Determine the [x, y] coordinate at the center of the cell enclosing the given text.  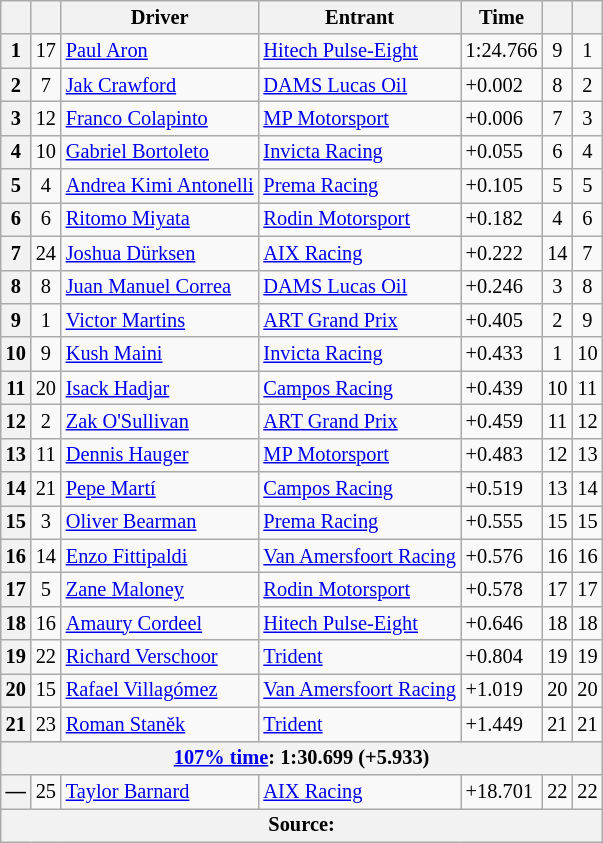
Driver [160, 17]
— [16, 791]
Taylor Barnard [160, 791]
Entrant [360, 17]
24 [46, 253]
Isack Hadjar [160, 388]
Franco Colapinto [160, 118]
Paul Aron [160, 51]
+0.002 [502, 85]
+0.182 [502, 219]
+0.433 [502, 354]
+18.701 [502, 791]
+0.804 [502, 657]
Oliver Bearman [160, 522]
Ritomo Miyata [160, 219]
Joshua Dürksen [160, 253]
+0.519 [502, 489]
Zak O'Sullivan [160, 421]
Juan Manuel Correa [160, 287]
Time [502, 17]
+0.405 [502, 320]
23 [46, 724]
+0.646 [502, 623]
+0.222 [502, 253]
Dennis Hauger [160, 455]
+0.439 [502, 388]
Richard Verschoor [160, 657]
+0.483 [502, 455]
1:24.766 [502, 51]
Pepe Martí [160, 489]
Source: [302, 825]
Jak Crawford [160, 85]
Kush Maini [160, 354]
+1.019 [502, 690]
Rafael Villagómez [160, 690]
Gabriel Bortoleto [160, 152]
+0.006 [502, 118]
+0.055 [502, 152]
+0.459 [502, 421]
Roman Staněk [160, 724]
+0.578 [502, 589]
+0.105 [502, 186]
+0.246 [502, 287]
Enzo Fittipaldi [160, 556]
Andrea Kimi Antonelli [160, 186]
+0.555 [502, 522]
+0.576 [502, 556]
Victor Martins [160, 320]
+1.449 [502, 724]
Zane Maloney [160, 589]
107% time: 1:30.699 (+5.933) [302, 758]
25 [46, 791]
Amaury Cordeel [160, 623]
